Return the (x, y) coordinate for the center point of the cell that contains the specified text.  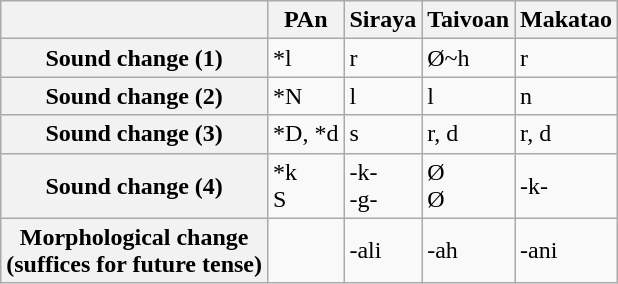
*kS (306, 186)
*N (306, 96)
Ø~h (468, 58)
Morphological change(suffices for future tense) (134, 250)
s (383, 134)
*D, *d (306, 134)
*l (306, 58)
Taivoan (468, 20)
-k- (566, 186)
ØØ (468, 186)
PAn (306, 20)
Makatao (566, 20)
-k--g- (383, 186)
n (566, 96)
-ani (566, 250)
Sound change (4) (134, 186)
Sound change (3) (134, 134)
Sound change (1) (134, 58)
-ah (468, 250)
-ali (383, 250)
Siraya (383, 20)
Sound change (2) (134, 96)
